Provide the (X, Y) coordinate of the cell's center where the given text is located.  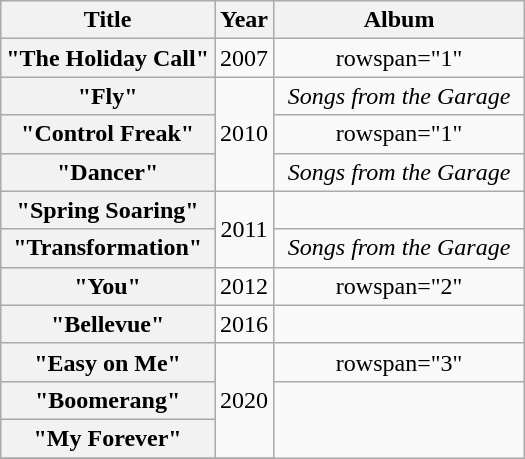
rowspan="2" (400, 286)
2010 (244, 134)
"Bellevue" (108, 324)
"You" (108, 286)
2012 (244, 286)
Year (244, 20)
"Spring Soaring" (108, 210)
2016 (244, 324)
2011 (244, 229)
"Dancer" (108, 172)
2020 (244, 400)
Album (400, 20)
"My Forever" (108, 438)
2007 (244, 58)
Title (108, 20)
"The Holiday Call" (108, 58)
"Fly" (108, 96)
"Easy on Me" (108, 362)
"Transformation" (108, 248)
rowspan="3" (400, 362)
"Boomerang" (108, 400)
"Control Freak" (108, 134)
